Extract the (x, y) coordinate from the center of the cell holding the provided text.  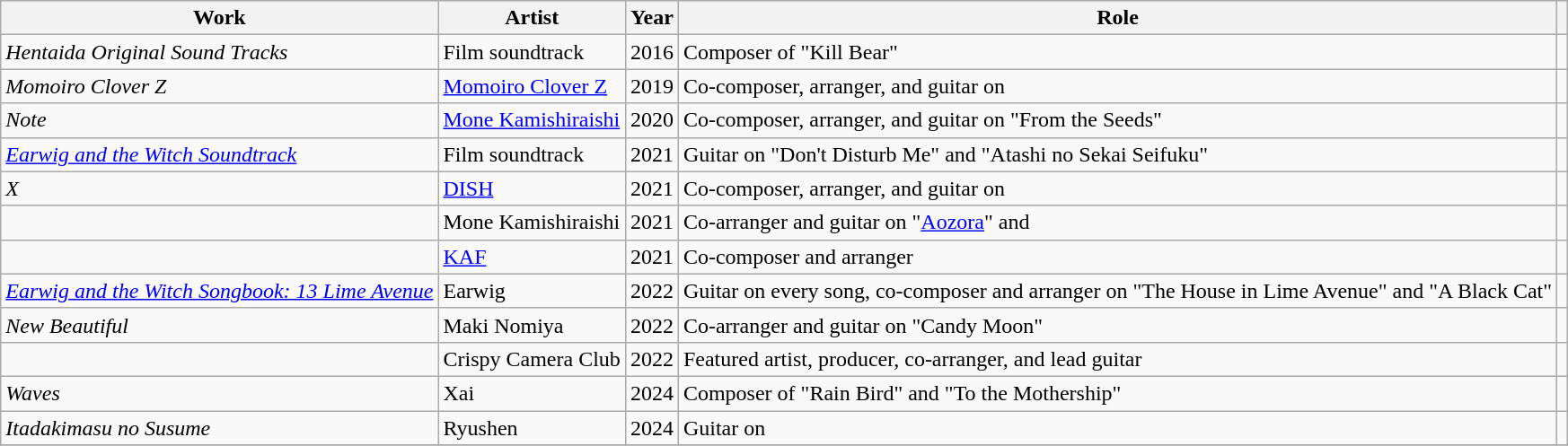
Maki Nomiya (532, 325)
Artist (532, 18)
KAF (532, 257)
Earwig (532, 291)
Work (219, 18)
Composer of "Kill Bear" (1117, 52)
Itadakimasu no Susume (219, 428)
Crispy Camera Club (532, 359)
X (219, 188)
2016 (652, 52)
Guitar on every song, co-composer and arranger on "The House in Lime Avenue" and "A Black Cat" (1117, 291)
Waves (219, 393)
Co-arranger and guitar on "Aozora" and (1117, 223)
Featured artist, producer, co-arranger, and lead guitar (1117, 359)
Earwig and the Witch Soundtrack (219, 154)
2019 (652, 86)
Ryushen (532, 428)
Guitar on "Don't Disturb Me" and "Atashi no Sekai Seifuku" (1117, 154)
Co-composer and arranger (1117, 257)
Co-arranger and guitar on "Candy Moon" (1117, 325)
New Beautiful (219, 325)
Hentaida Original Sound Tracks (219, 52)
Year (652, 18)
Role (1117, 18)
Earwig and the Witch Songbook: 13 Lime Avenue (219, 291)
Guitar on (1117, 428)
Co-composer, arranger, and guitar on "From the Seeds" (1117, 120)
Xai (532, 393)
Note (219, 120)
Composer of "Rain Bird" and "To the Mothership" (1117, 393)
2020 (652, 120)
DISH (532, 188)
